Capture the cell that displays the provided text and extract its (X, Y) central coordinate. 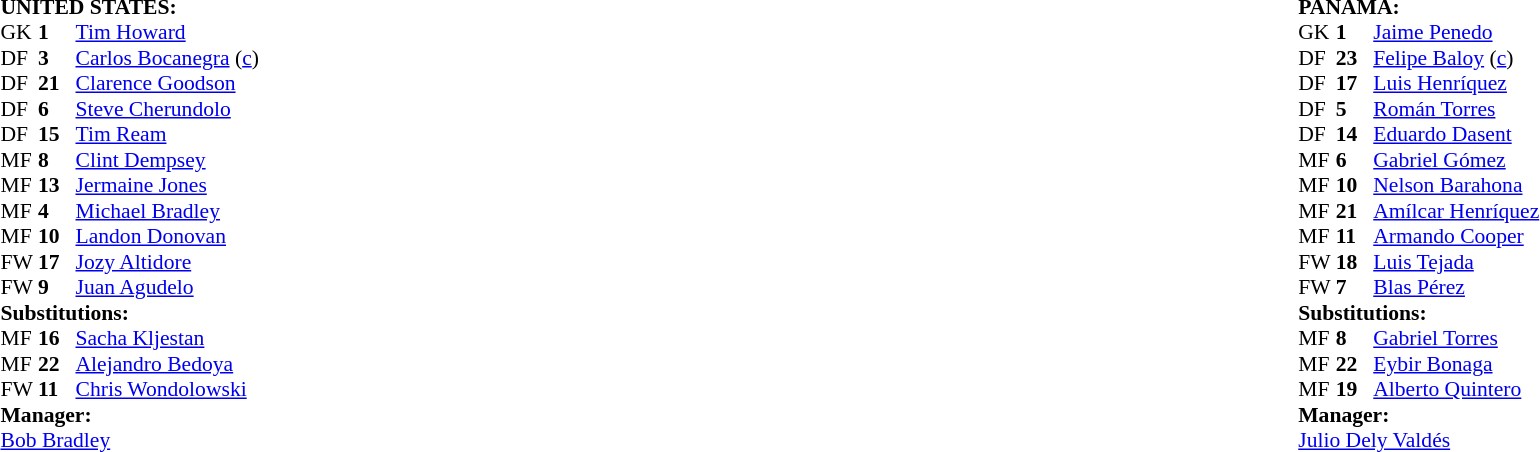
23 (1355, 58)
Steve Cherundolo (168, 109)
15 (57, 135)
5 (1355, 109)
13 (57, 185)
Tim Howard (168, 33)
Clint Dempsey (168, 160)
Blas Pérez (1456, 287)
Michael Bradley (168, 211)
Eybir Bonaga (1456, 364)
Román Torres (1456, 109)
Landon Donovan (168, 237)
Alejandro Bedoya (168, 364)
Armando Cooper (1456, 237)
3 (57, 58)
Chris Wondolowski (168, 389)
Jozy Altidore (168, 262)
7 (1355, 287)
Luis Henríquez (1456, 83)
4 (57, 211)
Felipe Baloy (c) (1456, 58)
16 (57, 339)
Luis Tejada (1456, 262)
9 (57, 287)
Carlos Bocanegra (c) (168, 58)
14 (1355, 135)
Gabriel Torres (1456, 339)
Alberto Quintero (1456, 389)
18 (1355, 262)
Juan Agudelo (168, 287)
Gabriel Gómez (1456, 160)
Jaime Penedo (1456, 33)
Tim Ream (168, 135)
Amílcar Henríquez (1456, 211)
Sacha Kljestan (168, 339)
Nelson Barahona (1456, 185)
Eduardo Dasent (1456, 135)
Jermaine Jones (168, 185)
19 (1355, 389)
Clarence Goodson (168, 83)
